For the text-containing cell, return its midpoint in (x, y) coordinate format. 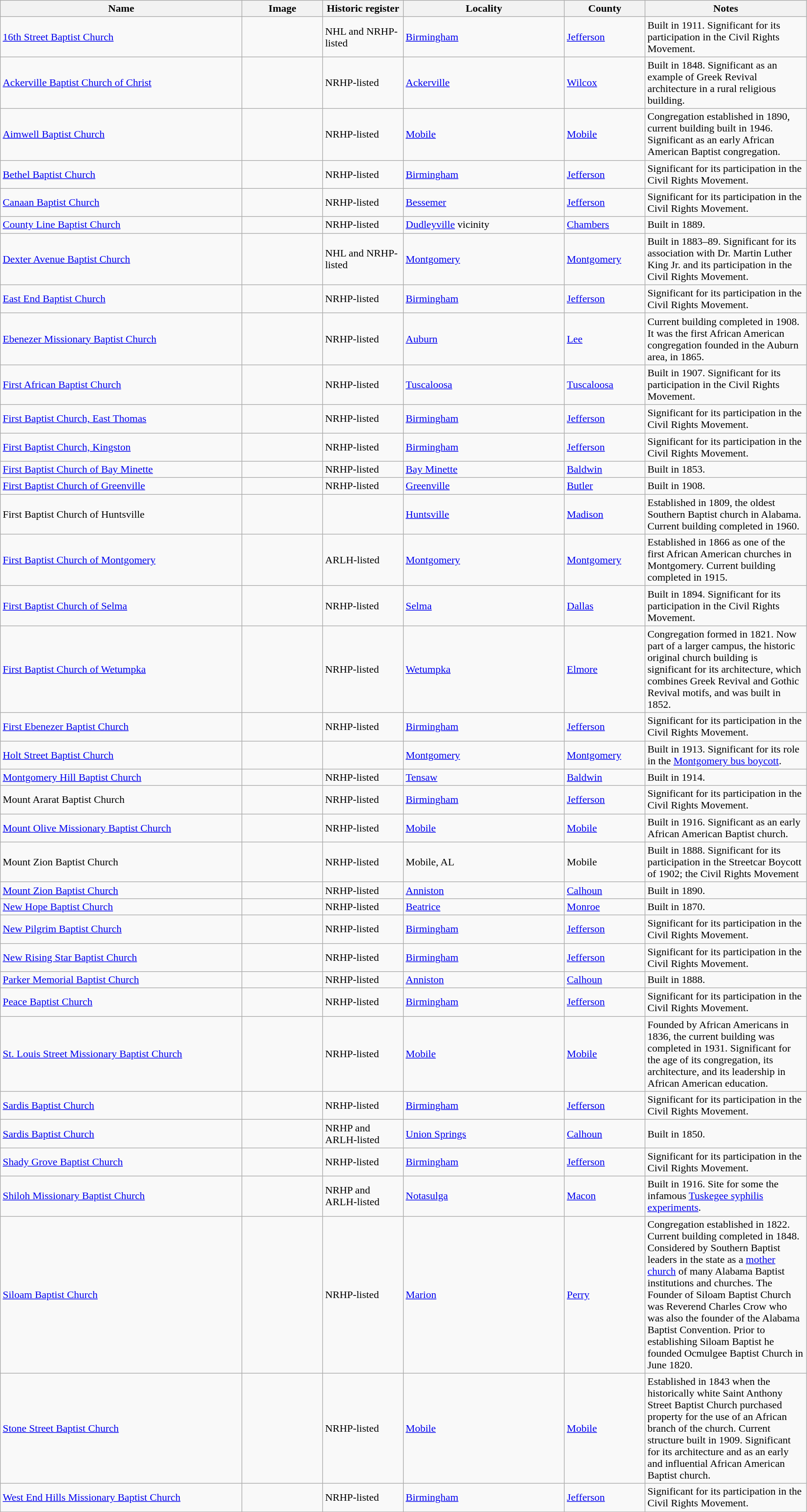
East End Baptist Church (122, 299)
First African Baptist Church (122, 385)
Built in 1907. Significant for its participation in the Civil Rights Movement. (726, 385)
Current building completed in 1908. It was the first African American congregation founded in the Auburn area, in 1865. (726, 339)
Lee (605, 339)
Built in 1889. (726, 225)
Peace Baptist Church (122, 1003)
Built in 1888. Significant for its participation in the Streetcar Boycott of 1902; the Civil Rights Movement (726, 862)
Built in 1850. (726, 1134)
Established in 1866 as one of the first African American churches in Montgomery. Current building completed in 1915. (726, 560)
Montgomery Hill Baptist Church (122, 777)
Bay Minette (484, 470)
First Baptist Church of Huntsville (122, 514)
Mount Olive Missionary Baptist Church (122, 828)
St. Louis Street Missionary Baptist Church (122, 1054)
Ebenezer Missionary Baptist Church (122, 339)
Dexter Avenue Baptist Church (122, 259)
West End Hills Missionary Baptist Church (122, 1497)
New Pilgrim Baptist Church (122, 929)
Built in 1870. (726, 907)
Holt Street Baptist Church (122, 755)
First Baptist Church of Montgomery (122, 560)
First Baptist Church of Greenville (122, 486)
Siloam Baptist Church (122, 1295)
Aimwell Baptist Church (122, 135)
Historic register (363, 9)
Marion (484, 1295)
Wilcox (605, 82)
Huntsville (484, 514)
Tensaw (484, 777)
Stone Street Baptist Church (122, 1428)
Built in 1916. Site for some the infamous Tuskegee syphilis experiments. (726, 1196)
Congregation established in 1890, current building built in 1946. Significant as an early African American Baptist congregation. (726, 135)
Perry (605, 1295)
Built in 1888. (726, 980)
New Hope Baptist Church (122, 907)
Elmore (605, 669)
Dudleyville vicinity (484, 225)
First Baptist Church of Bay Minette (122, 470)
Macon (605, 1196)
Built in 1890. (726, 890)
Butler (605, 486)
Chambers (605, 225)
Ackerville (484, 82)
Shady Grove Baptist Church (122, 1162)
Locality (484, 9)
Notasulga (484, 1196)
Mobile, AL (484, 862)
Built in 1916. Significant as an early African American Baptist church. (726, 828)
Built in 1848. Significant as an example of Greek Revival architecture in a rural religious building. (726, 82)
First Baptist Church, East Thomas (122, 418)
Established in 1809, the oldest Southern Baptist church in Alabama. Current building completed in 1960. (726, 514)
Built in 1908. (726, 486)
Built in 1883–89. Significant for its association with Dr. Martin Luther King Jr. and its participation in the Civil Rights Movement. (726, 259)
ARLH-listed (363, 560)
Auburn (484, 339)
Monroe (605, 907)
County (605, 9)
First Ebenezer Baptist Church (122, 726)
Built in 1914. (726, 777)
16th Street Baptist Church (122, 37)
Shiloh Missionary Baptist Church (122, 1196)
Ackerville Baptist Church of Christ (122, 82)
First Baptist Church of Wetumpka (122, 669)
Wetumpka (484, 669)
Beatrice (484, 907)
Built in 1913. Significant for its role in the Montgomery bus boycott. (726, 755)
Mount Ararat Baptist Church (122, 799)
Built in 1911. Significant for its participation in the Civil Rights Movement. (726, 37)
Madison (605, 514)
Bethel Baptist Church (122, 174)
Image (283, 9)
Union Springs (484, 1134)
Name (122, 9)
Selma (484, 606)
Built in 1894. Significant for its participation in the Civil Rights Movement. (726, 606)
First Baptist Church, Kingston (122, 447)
Greenville (484, 486)
Dallas (605, 606)
County Line Baptist Church (122, 225)
Notes (726, 9)
Canaan Baptist Church (122, 202)
First Baptist Church of Selma (122, 606)
Built in 1853. (726, 470)
Bessemer (484, 202)
Parker Memorial Baptist Church (122, 980)
New Rising Star Baptist Church (122, 957)
